Return [x, y] of the center of cell containing provided text 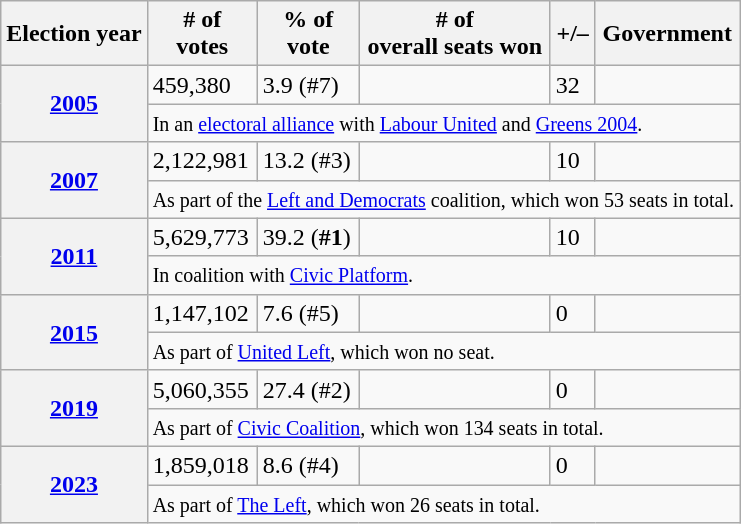
As part of The Left, which won 26 seats in total. [443, 503]
3.9 (#7) [308, 85]
2,122,981 [202, 161]
1,147,102 [202, 313]
Election year [74, 34]
In coalition with Civic Platform. [443, 275]
In an electoral alliance with Labour United and Greens 2004. [443, 123]
As part of United Left, which won no seat. [443, 351]
459,380 [202, 85]
8.6 (#4) [308, 465]
5,060,355 [202, 389]
1,859,018 [202, 465]
13.2 (#3) [308, 161]
2011 [74, 256]
27.4 (#2) [308, 389]
# ofoverall seats won [454, 34]
2019 [74, 408]
2007 [74, 180]
5,629,773 [202, 237]
39.2 (#1) [308, 237]
# ofvotes [202, 34]
Government [668, 34]
As part of the Left and Democrats coalition, which won 53 seats in total. [443, 199]
32 [572, 85]
2015 [74, 332]
As part of Civic Coalition, which won 134 seats in total. [443, 427]
7.6 (#5) [308, 313]
% ofvote [308, 34]
+/– [572, 34]
2005 [74, 104]
2023 [74, 484]
